Determine the (x, y) coordinate at the center of the cell enclosing the given text.  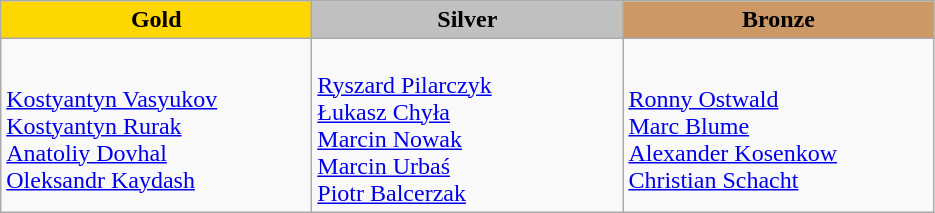
Silver (468, 20)
Kostyantyn VasyukovKostyantyn RurakAnatoliy DovhalOleksandr Kaydash (156, 126)
Gold (156, 20)
Ronny OstwaldMarc BlumeAlexander KosenkowChristian Schacht (778, 126)
Bronze (778, 20)
Ryszard PilarczykŁukasz ChyłaMarcin NowakMarcin UrbaśPiotr Balcerzak (468, 126)
